Locate the cell with the specified text and output its (x, y) center coordinate. 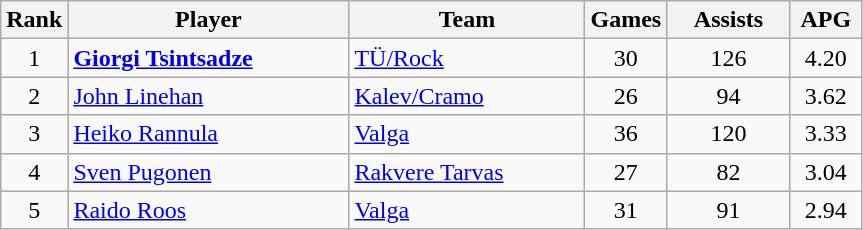
2.94 (826, 210)
27 (626, 172)
4.20 (826, 58)
Kalev/Cramo (467, 96)
30 (626, 58)
3.62 (826, 96)
John Linehan (208, 96)
36 (626, 134)
Sven Pugonen (208, 172)
3.04 (826, 172)
31 (626, 210)
1 (34, 58)
APG (826, 20)
120 (729, 134)
2 (34, 96)
5 (34, 210)
4 (34, 172)
94 (729, 96)
26 (626, 96)
82 (729, 172)
Raido Roos (208, 210)
Games (626, 20)
Heiko Rannula (208, 134)
Rank (34, 20)
TÜ/Rock (467, 58)
91 (729, 210)
Team (467, 20)
3 (34, 134)
126 (729, 58)
Rakvere Tarvas (467, 172)
3.33 (826, 134)
Player (208, 20)
Assists (729, 20)
Giorgi Tsintsadze (208, 58)
